Capture the cell that displays the provided text and extract its (X, Y) central coordinate. 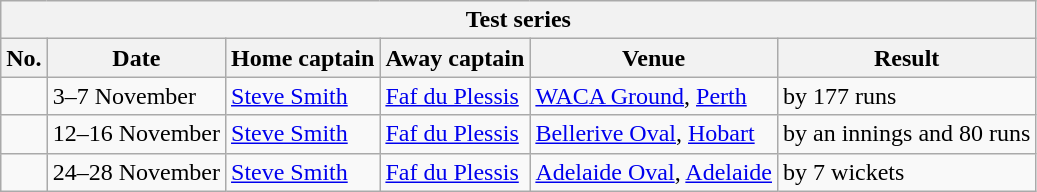
No. (24, 58)
Home captain (303, 58)
Test series (518, 20)
3–7 November (136, 96)
Away captain (455, 58)
24–28 November (136, 172)
Venue (654, 58)
Adelaide Oval, Adelaide (654, 172)
by 177 runs (907, 96)
12–16 November (136, 134)
by an innings and 80 runs (907, 134)
Result (907, 58)
Date (136, 58)
Bellerive Oval, Hobart (654, 134)
WACA Ground, Perth (654, 96)
by 7 wickets (907, 172)
